Search for the cell housing the specified text and yield its [X, Y] center coordinate. 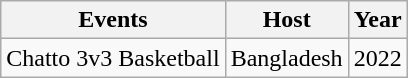
Host [286, 20]
2022 [378, 58]
Year [378, 20]
Bangladesh [286, 58]
Events [113, 20]
Chatto 3v3 Basketball [113, 58]
